Identify which cell holds the provided text, then report its (X, Y) central coordinate. 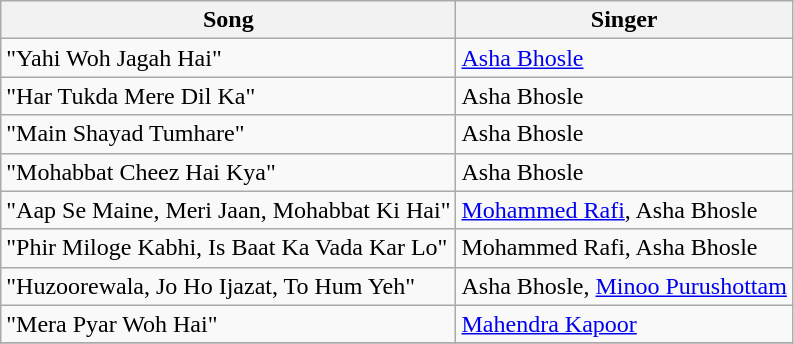
"Huzoorewala, Jo Ho Ijazat, To Hum Yeh" (228, 286)
"Har Tukda Mere Dil Ka" (228, 96)
"Mera Pyar Woh Hai" (228, 324)
Asha Bhosle, Minoo Purushottam (624, 286)
Singer (624, 20)
Song (228, 20)
"Main Shayad Tumhare" (228, 134)
"Mohabbat Cheez Hai Kya" (228, 172)
"Phir Miloge Kabhi, Is Baat Ka Vada Kar Lo" (228, 248)
"Aap Se Maine, Meri Jaan, Mohabbat Ki Hai" (228, 210)
"Yahi Woh Jagah Hai" (228, 58)
Mahendra Kapoor (624, 324)
